For the text-containing cell, return its midpoint in (x, y) coordinate format. 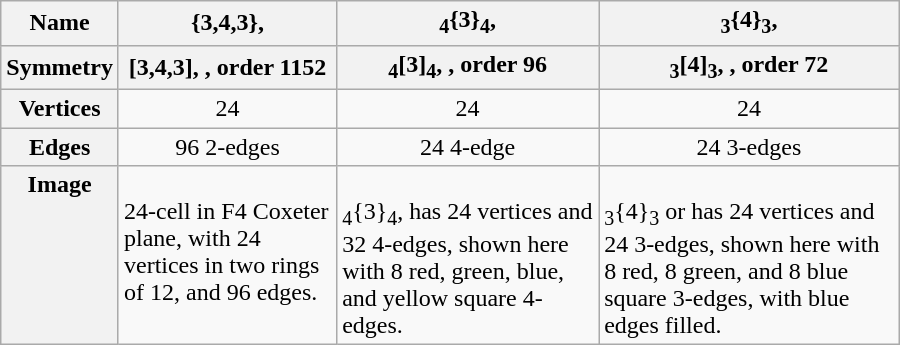
24 4-edge (468, 147)
3[4]3, , order 72 (750, 67)
3{4}3, (750, 23)
{3,4,3}, (227, 23)
Vertices (60, 108)
3{4}3 or has 24 vertices and 24 3-edges, shown here with 8 red, 8 green, and 8 blue square 3-edges, with blue edges filled. (750, 256)
24-cell in F4 Coxeter plane, with 24 vertices in two rings of 12, and 96 edges. (227, 256)
Edges (60, 147)
4{3}4, (468, 23)
[3,4,3], , order 1152 (227, 67)
4{3}4, has 24 vertices and 32 4-edges, shown here with 8 red, green, blue, and yellow square 4-edges. (468, 256)
24 3-edges (750, 147)
Symmetry (60, 67)
Image (60, 256)
4[3]4, , order 96 (468, 67)
Name (60, 23)
96 2-edges (227, 147)
